Locate the cell with the specified text and output its (X, Y) center coordinate. 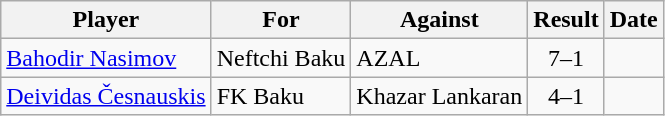
4–1 (566, 96)
Deividas Česnauskis (106, 96)
For (281, 20)
FK Baku (281, 96)
AZAL (440, 58)
Result (566, 20)
Bahodir Nasimov (106, 58)
7–1 (566, 58)
Neftchi Baku (281, 58)
Player (106, 20)
Date (634, 20)
Khazar Lankaran (440, 96)
Against (440, 20)
